Find where the given text appears and provide that cell's center as [x, y] coordinate. 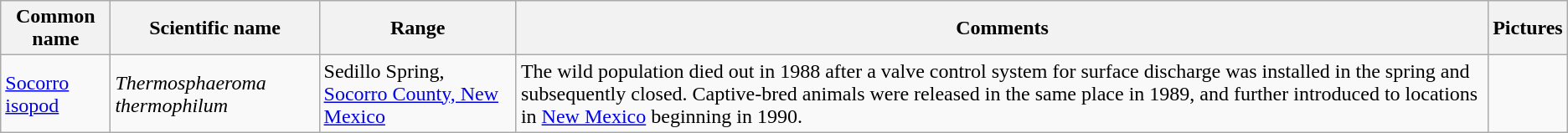
Pictures [1528, 28]
Comments [1002, 28]
Thermosphaeroma thermophilum [214, 94]
Sedillo Spring, Socorro County, New Mexico [417, 94]
Socorro isopod [55, 94]
Scientific name [214, 28]
Range [417, 28]
Common name [55, 28]
